Determine the (X, Y) coordinate at the center of the cell enclosing the given text.  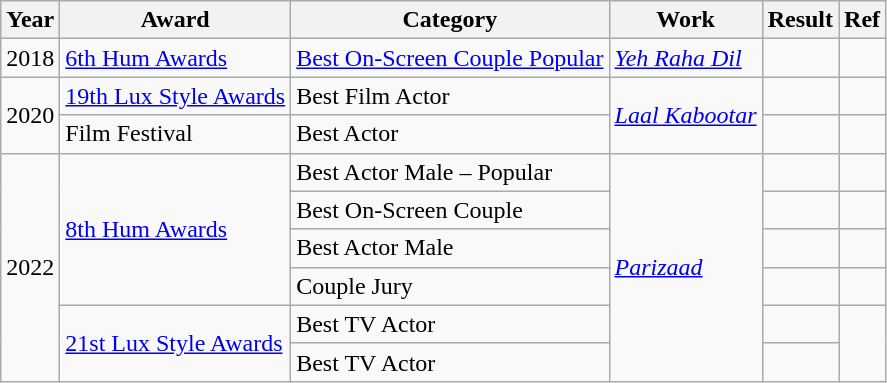
Couple Jury (450, 286)
21st Lux Style Awards (176, 343)
Best Actor Male (450, 248)
2018 (30, 58)
2022 (30, 267)
Best Actor (450, 134)
Yeh Raha Dil (686, 58)
Parizaad (686, 267)
Best On-Screen Couple Popular (450, 58)
Best Actor Male – Popular (450, 172)
Best On-Screen Couple (450, 210)
6th Hum Awards (176, 58)
Category (450, 20)
19th Lux Style Awards (176, 96)
Award (176, 20)
Ref (862, 20)
Laal Kabootar (686, 115)
2020 (30, 115)
Year (30, 20)
Result (800, 20)
8th Hum Awards (176, 229)
Film Festival (176, 134)
Work (686, 20)
Best Film Actor (450, 96)
